Capture the cell that displays the provided text and extract its [X, Y] central coordinate. 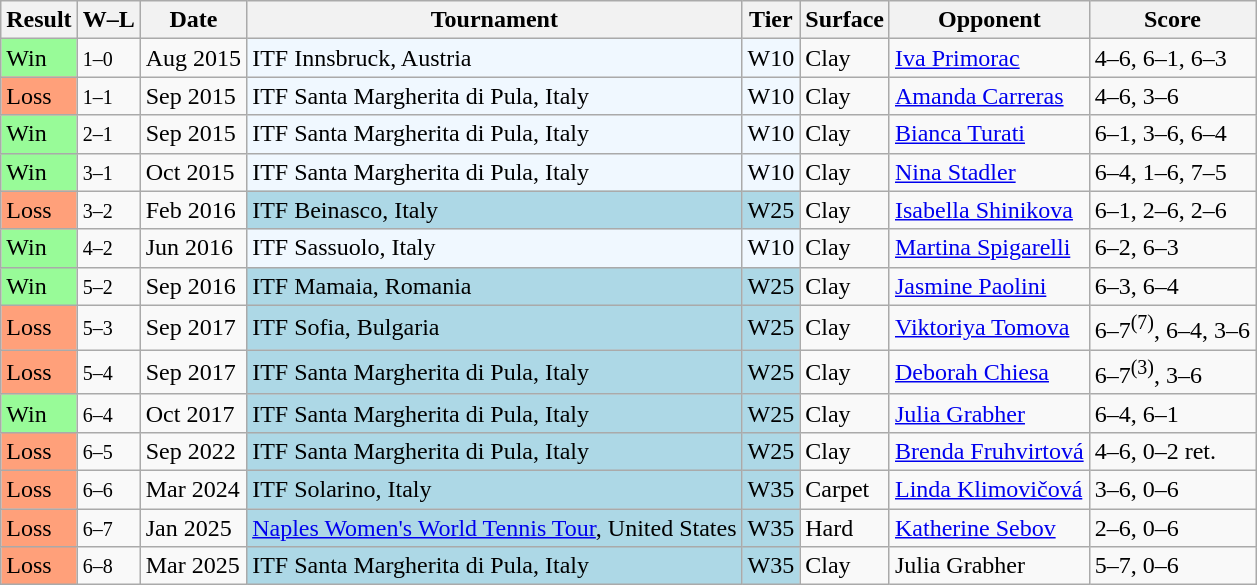
Carpet [845, 489]
5–4 [108, 372]
6–7(3), 3–6 [1172, 372]
6–7 [108, 528]
Aug 2015 [193, 58]
Hard [845, 528]
Deborah Chiesa [989, 372]
4–6, 3–6 [1172, 96]
6–3, 6–4 [1172, 286]
ITF Mamaia, Romania [494, 286]
6–1, 3–6, 6–4 [1172, 134]
Sep 2016 [193, 286]
Date [193, 20]
6–4, 6–1 [1172, 413]
ITF Solarino, Italy [494, 489]
Nina Stadler [989, 172]
1–0 [108, 58]
6–6 [108, 489]
Isabella Shinikova [989, 210]
Jasmine Paolini [989, 286]
6–8 [108, 566]
Surface [845, 20]
4–2 [108, 248]
Oct 2017 [193, 413]
3–6, 0–6 [1172, 489]
4–6, 6–1, 6–3 [1172, 58]
Score [1172, 20]
Iva Primorac [989, 58]
6–5 [108, 451]
2–1 [108, 134]
3–2 [108, 210]
ITF Sofia, Bulgaria [494, 328]
5–3 [108, 328]
Sep 2022 [193, 451]
ITF Innsbruck, Austria [494, 58]
Martina Spigarelli [989, 248]
Amanda Carreras [989, 96]
1–1 [108, 96]
Tournament [494, 20]
6–1, 2–6, 2–6 [1172, 210]
Bianca Turati [989, 134]
Brenda Fruhvirtová [989, 451]
2–6, 0–6 [1172, 528]
Linda Klimovičová [989, 489]
Jun 2016 [193, 248]
Feb 2016 [193, 210]
5–2 [108, 286]
ITF Sassuolo, Italy [494, 248]
Tier [771, 20]
Opponent [989, 20]
Mar 2024 [193, 489]
Viktoriya Tomova [989, 328]
Naples Women's World Tennis Tour, United States [494, 528]
5–7, 0–6 [1172, 566]
6–4 [108, 413]
6–2, 6–3 [1172, 248]
Jan 2025 [193, 528]
6–7(7), 6–4, 3–6 [1172, 328]
6–4, 1–6, 7–5 [1172, 172]
Oct 2015 [193, 172]
Result [39, 20]
4–6, 0–2 ret. [1172, 451]
3–1 [108, 172]
Katherine Sebov [989, 528]
Mar 2025 [193, 566]
ITF Beinasco, Italy [494, 210]
W–L [108, 20]
